Search for the cell housing the specified text and yield its (x, y) center coordinate. 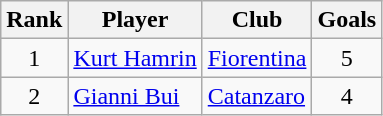
1 (34, 58)
Rank (34, 20)
Kurt Hamrin (135, 58)
Goals (347, 20)
2 (34, 96)
Club (257, 20)
4 (347, 96)
Catanzaro (257, 96)
5 (347, 58)
Fiorentina (257, 58)
Gianni Bui (135, 96)
Player (135, 20)
